From the cell containing the given text, extract its center point as [X, Y] coordinate. 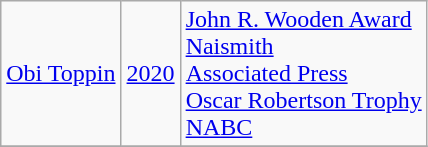
John R. Wooden AwardNaismithAssociated PressOscar Robertson TrophyNABC [304, 74]
Obi Toppin [61, 74]
2020 [150, 74]
